Pinpoint the cell where the given text exists, returning its [x, y] midpoint coordinate. 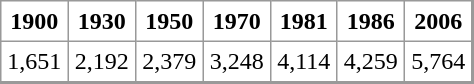
1900 [34, 21]
2006 [439, 21]
1981 [304, 21]
3,248 [237, 62]
1986 [371, 21]
1930 [102, 21]
1970 [237, 21]
1,651 [34, 62]
2,379 [169, 62]
2,192 [102, 62]
1950 [169, 21]
4,114 [304, 62]
4,259 [371, 62]
5,764 [439, 62]
